Extract the (x, y) coordinate from the center of the cell holding the provided text.  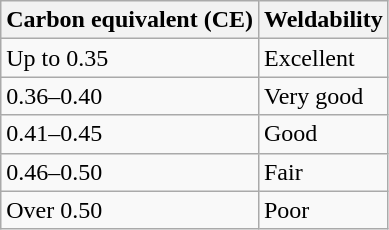
Fair (323, 172)
Weldability (323, 20)
0.36–0.40 (130, 96)
Poor (323, 210)
Excellent (323, 58)
Over 0.50 (130, 210)
Good (323, 134)
Carbon equivalent (CE) (130, 20)
0.41–0.45 (130, 134)
Very good (323, 96)
0.46–0.50 (130, 172)
Up to 0.35 (130, 58)
